Return the (x, y) coordinate for the center point of the cell that contains the specified text.  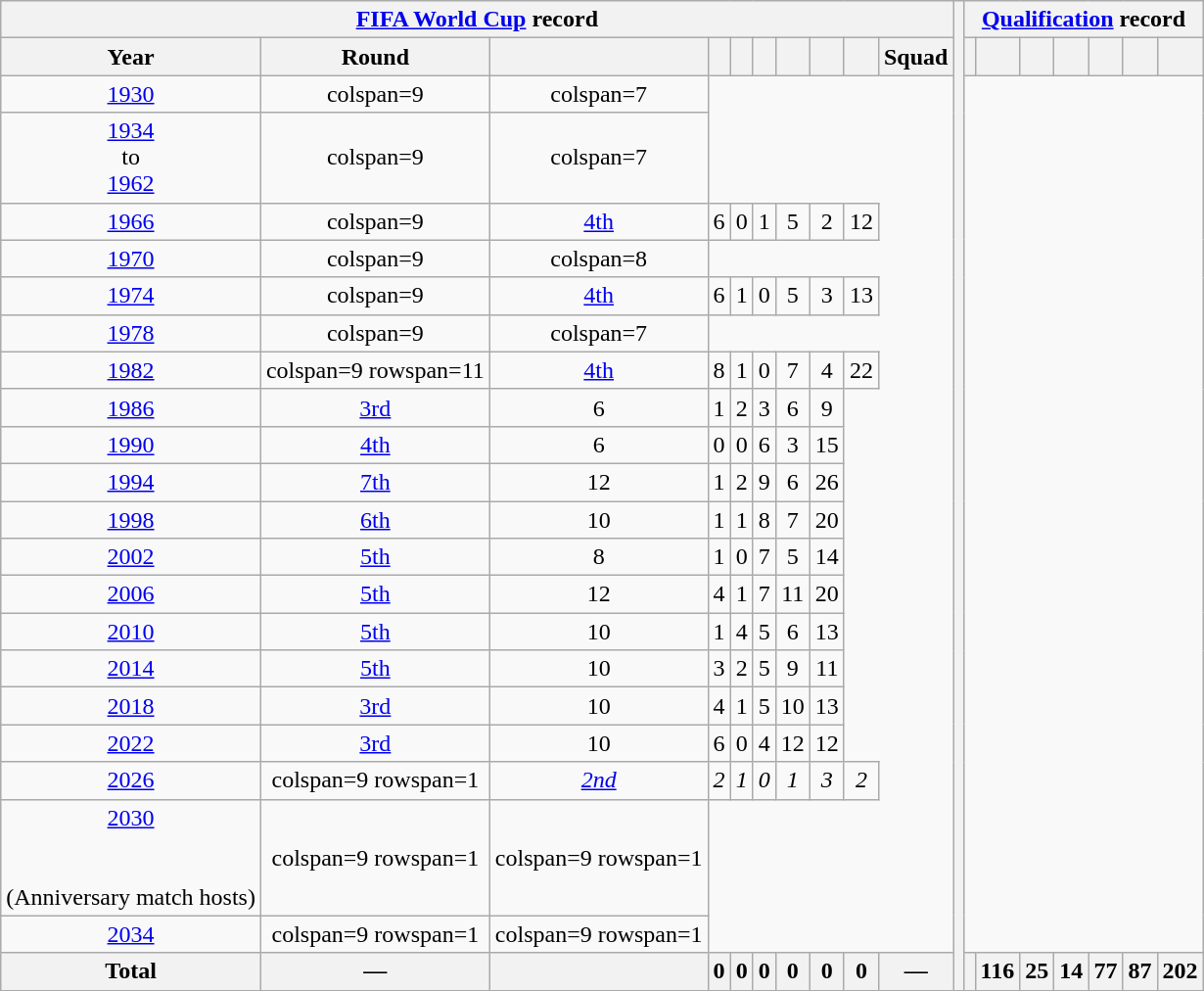
77 (1106, 971)
Qualification record (1084, 20)
1934to1962 (131, 158)
1986 (131, 407)
Round (375, 57)
colspan=8 (599, 259)
22 (861, 370)
1982 (131, 370)
colspan=9 rowspan=11 (375, 370)
6th (375, 520)
25 (1038, 971)
202 (1181, 971)
FIFA World Cup record (478, 20)
1998 (131, 520)
2002 (131, 557)
2022 (131, 743)
15 (826, 445)
1978 (131, 333)
2nd (599, 780)
2030(Anniversary match hosts) (131, 858)
1994 (131, 482)
87 (1139, 971)
1966 (131, 221)
116 (997, 971)
Year (131, 57)
Squad (915, 57)
26 (826, 482)
7th (375, 482)
2006 (131, 594)
2026 (131, 780)
Total (131, 971)
1990 (131, 445)
1974 (131, 296)
2010 (131, 632)
2018 (131, 706)
2014 (131, 669)
1930 (131, 94)
2034 (131, 934)
1970 (131, 259)
